Detect which cell encompasses the target text, then output its (X, Y) center coordinate. 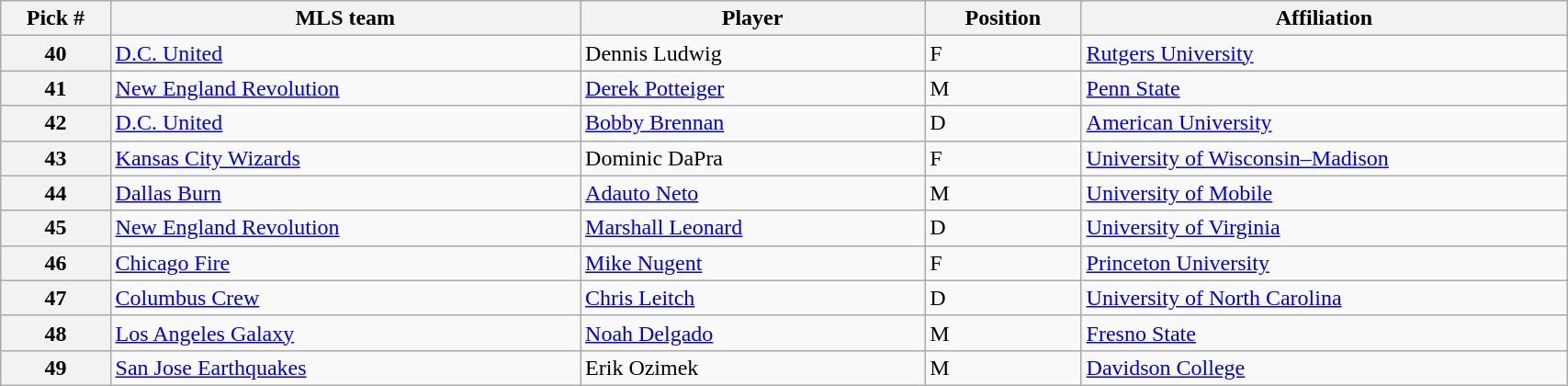
46 (55, 263)
Erik Ozimek (753, 368)
47 (55, 298)
Bobby Brennan (753, 123)
American University (1325, 123)
Kansas City Wizards (345, 158)
Mike Nugent (753, 263)
43 (55, 158)
Adauto Neto (753, 193)
Dallas Burn (345, 193)
Affiliation (1325, 18)
Princeton University (1325, 263)
Penn State (1325, 88)
Rutgers University (1325, 53)
41 (55, 88)
Chicago Fire (345, 263)
MLS team (345, 18)
Player (753, 18)
45 (55, 228)
Pick # (55, 18)
Columbus Crew (345, 298)
University of Wisconsin–Madison (1325, 158)
44 (55, 193)
42 (55, 123)
Chris Leitch (753, 298)
San Jose Earthquakes (345, 368)
48 (55, 333)
Davidson College (1325, 368)
Derek Potteiger (753, 88)
Marshall Leonard (753, 228)
University of Mobile (1325, 193)
Fresno State (1325, 333)
40 (55, 53)
Noah Delgado (753, 333)
Position (1003, 18)
Dominic DaPra (753, 158)
University of Virginia (1325, 228)
49 (55, 368)
Dennis Ludwig (753, 53)
University of North Carolina (1325, 298)
Los Angeles Galaxy (345, 333)
